Provide the [x, y] coordinate of the cell's center where the given text is located.  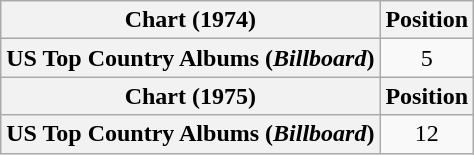
12 [427, 134]
5 [427, 58]
Chart (1974) [190, 20]
Chart (1975) [190, 96]
